Locate the cell with the specified text and output its [x, y] center coordinate. 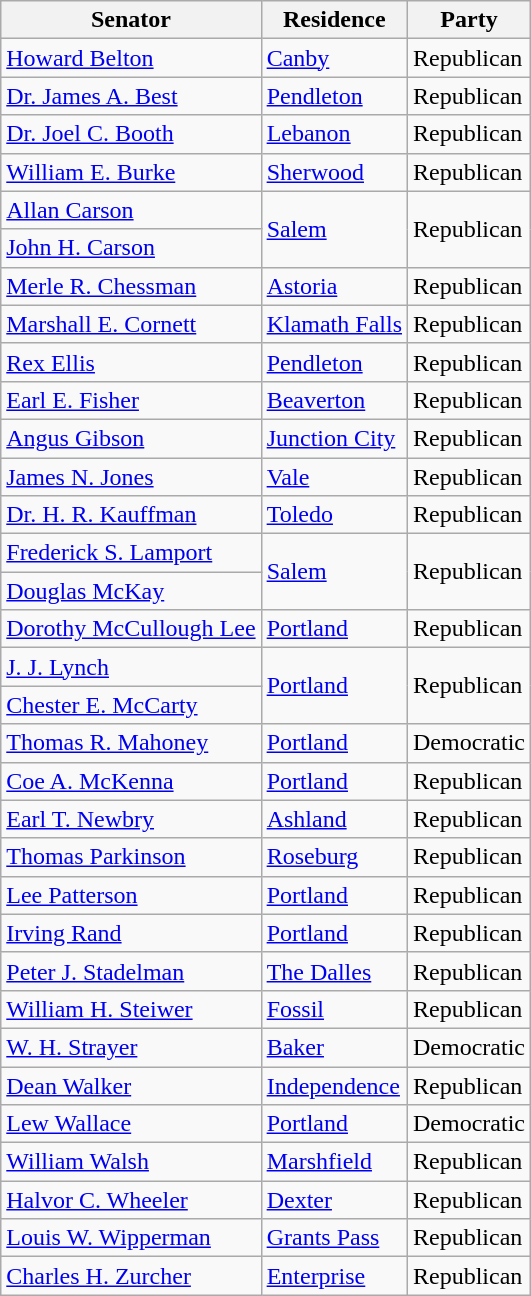
Marshfield [334, 1162]
Dorothy McCullough Lee [131, 629]
Dr. James A. Best [131, 96]
Vale [334, 477]
Thomas R. Mahoney [131, 743]
Douglas McKay [131, 591]
Ashland [334, 819]
Toledo [334, 515]
Coe A. McKenna [131, 781]
Dexter [334, 1200]
Allan Carson [131, 210]
Party [470, 20]
Baker [334, 1047]
The Dalles [334, 971]
Lebanon [334, 134]
Frederick S. Lamport [131, 553]
Irving Rand [131, 933]
Roseburg [334, 857]
J. J. Lynch [131, 667]
Junction City [334, 438]
Dr. H. R. Kauffman [131, 515]
Enterprise [334, 1276]
Sherwood [334, 172]
Canby [334, 58]
Grants Pass [334, 1238]
Independence [334, 1085]
Beaverton [334, 400]
Fossil [334, 1009]
Angus Gibson [131, 438]
Howard Belton [131, 58]
Marshall E. Cornett [131, 324]
Earl E. Fisher [131, 400]
Charles H. Zurcher [131, 1276]
Chester E. McCarty [131, 705]
Merle R. Chessman [131, 286]
Senator [131, 20]
James N. Jones [131, 477]
William E. Burke [131, 172]
Louis W. Wipperman [131, 1238]
Dr. Joel C. Booth [131, 134]
Dean Walker [131, 1085]
Rex Ellis [131, 362]
William Walsh [131, 1162]
Earl T. Newbry [131, 819]
John H. Carson [131, 248]
Astoria [334, 286]
Peter J. Stadelman [131, 971]
Lew Wallace [131, 1124]
Thomas Parkinson [131, 857]
Residence [334, 20]
Klamath Falls [334, 324]
Halvor C. Wheeler [131, 1200]
William H. Steiwer [131, 1009]
Lee Patterson [131, 895]
W. H. Strayer [131, 1047]
